Output the [X, Y] coordinate of the center of the cell containing the given text.  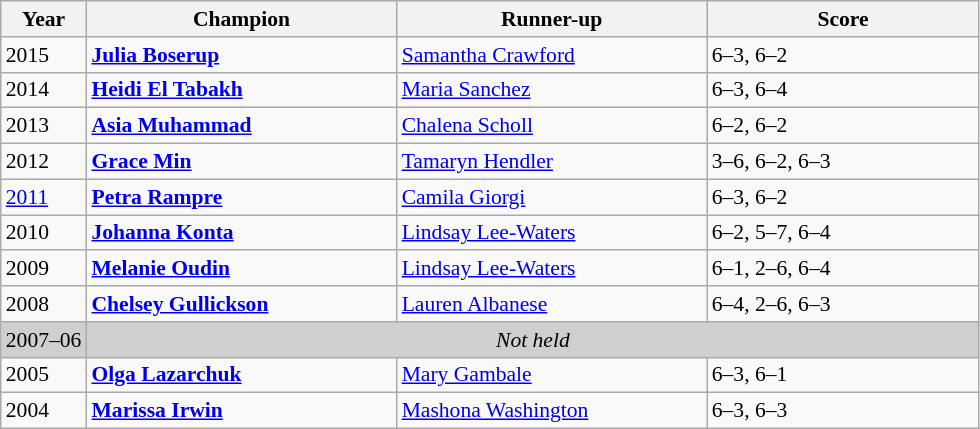
Heidi El Tabakh [241, 90]
Score [844, 19]
Chalena Scholl [552, 126]
2012 [44, 162]
2008 [44, 304]
Mary Gambale [552, 375]
Marissa Irwin [241, 411]
2007–06 [44, 340]
2011 [44, 197]
2015 [44, 55]
2005 [44, 375]
Julia Boserup [241, 55]
Petra Rampre [241, 197]
2014 [44, 90]
Grace Min [241, 162]
Maria Sanchez [552, 90]
Champion [241, 19]
2010 [44, 233]
Melanie Oudin [241, 269]
Johanna Konta [241, 233]
6–2, 5–7, 6–4 [844, 233]
2004 [44, 411]
Year [44, 19]
Mashona Washington [552, 411]
Camila Giorgi [552, 197]
6–1, 2–6, 6–4 [844, 269]
Not held [532, 340]
Runner-up [552, 19]
Samantha Crawford [552, 55]
2013 [44, 126]
6–3, 6–1 [844, 375]
3–6, 6–2, 6–3 [844, 162]
6–3, 6–4 [844, 90]
6–2, 6–2 [844, 126]
Olga Lazarchuk [241, 375]
6–3, 6–3 [844, 411]
Chelsey Gullickson [241, 304]
Lauren Albanese [552, 304]
2009 [44, 269]
Tamaryn Hendler [552, 162]
Asia Muhammad [241, 126]
6–4, 2–6, 6–3 [844, 304]
